Locate the cell with the specified text and output its [x, y] center coordinate. 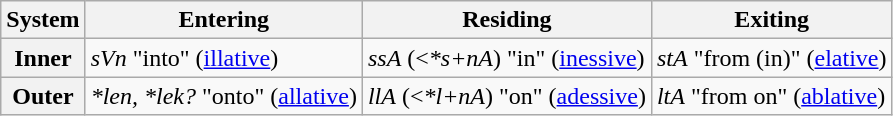
Exiting [772, 20]
ltA "from on" (ablative) [772, 96]
*len, *lek? "onto" (allative) [224, 96]
System [43, 20]
llA (<*l+nA) "on" (adessive) [506, 96]
sVn "into" (illative) [224, 58]
Inner [43, 58]
ssA (<*s+nA) "in" (inessive) [506, 58]
Residing [506, 20]
Outer [43, 96]
Entering [224, 20]
stA "from (in)" (elative) [772, 58]
